Determine the (x, y) coordinate at the center of the cell enclosing the given text.  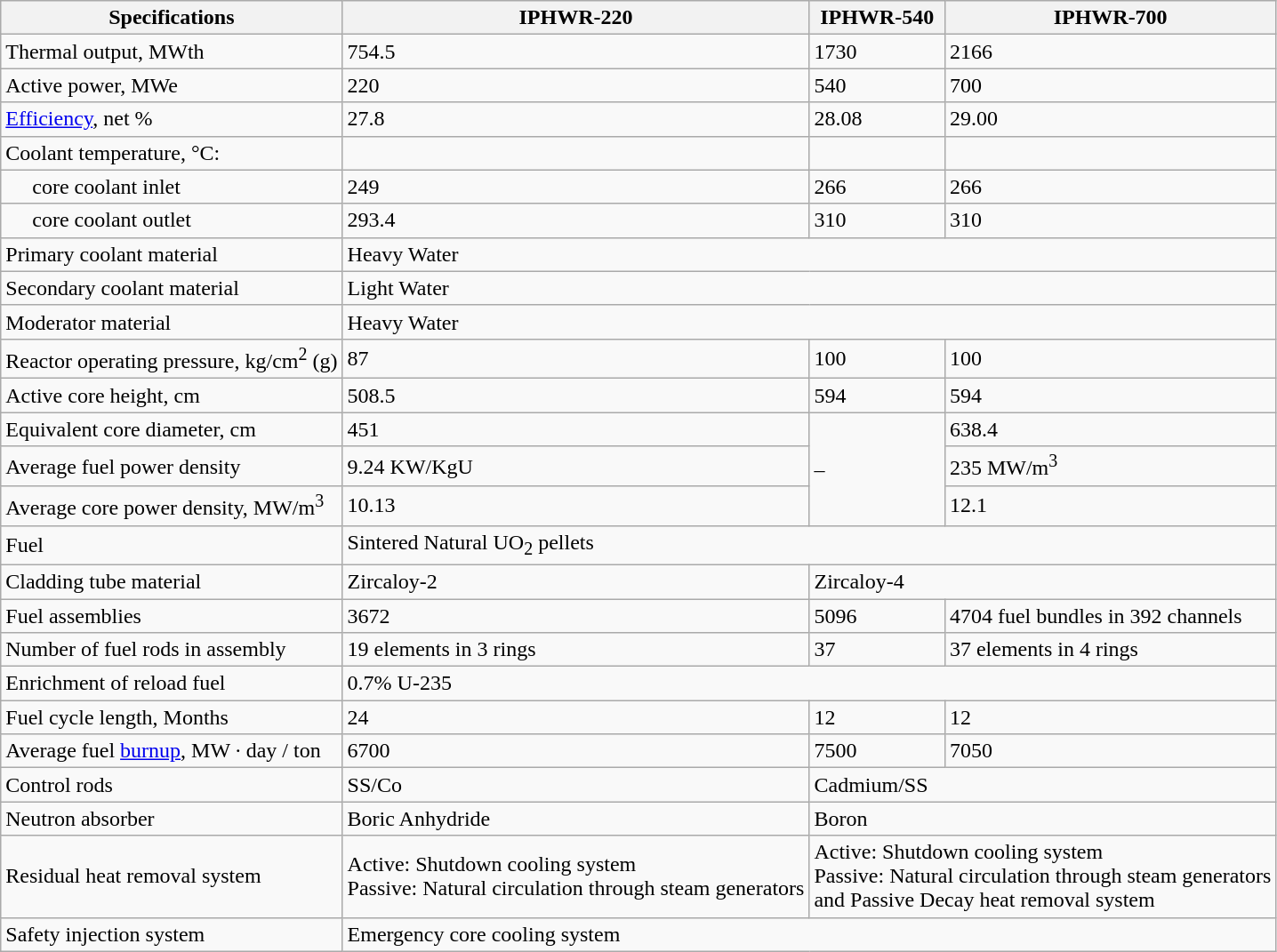
Average fuel power density (172, 466)
293.4 (576, 220)
IPHWR-700 (1110, 18)
24 (576, 717)
249 (576, 187)
37 (877, 650)
Enrichment of reload fuel (172, 684)
Secondary coolant material (172, 288)
Coolant temperature, °C: (172, 153)
Active: Shutdown cooling systemPassive: Natural circulation through steam generatorsand Passive Decay heat removal system (1042, 876)
Fuel cycle length, Months (172, 717)
Active core height, cm (172, 396)
6700 (576, 751)
7050 (1110, 751)
508.5 (576, 396)
IPHWR-540 (877, 18)
29.00 (1110, 119)
Boric Anhydride (576, 819)
10.13 (576, 507)
Cladding tube material (172, 582)
Number of fuel rods in assembly (172, 650)
Light Water (809, 288)
0.7% U-235 (809, 684)
2166 (1110, 52)
Zircaloy-2 (576, 582)
Active: Shutdown cooling systemPassive: Natural circulation through steam generators (576, 876)
87 (576, 359)
27.8 (576, 119)
37 elements in 4 rings (1110, 650)
core coolant outlet (172, 220)
Sintered Natural UO2 pellets (809, 545)
Primary coolant material (172, 254)
638.4 (1110, 429)
Safety injection system (172, 934)
Specifications (172, 18)
754.5 (576, 52)
Fuel (172, 545)
451 (576, 429)
Average core power density, MW/m3 (172, 507)
Active power, MWe (172, 85)
1730 (877, 52)
Equivalent core diameter, cm (172, 429)
Zircaloy-4 (1042, 582)
4704 fuel bundles in 392 channels (1110, 616)
220 (576, 85)
Neutron absorber (172, 819)
Fuel assemblies (172, 616)
SS/Co (576, 785)
Emergency core cooling system (809, 934)
Boron (1042, 819)
7500 (877, 751)
Control rods (172, 785)
5096 (877, 616)
Residual heat removal system (172, 876)
700 (1110, 85)
Thermal output, MWth (172, 52)
Average fuel burnup, MW · day / ton (172, 751)
Cadmium/SS (1042, 785)
28.08 (877, 119)
Efficiency, net % (172, 119)
19 elements in 3 rings (576, 650)
12.1 (1110, 507)
core coolant inlet (172, 187)
Moderator material (172, 322)
– (877, 469)
3672 (576, 616)
IPHWR-220 (576, 18)
Reactor operating pressure, kg/cm2 (g) (172, 359)
235 MW/m3 (1110, 466)
540 (877, 85)
9.24 KW/KgU (576, 466)
